Identify which cell holds the provided text, then report its (x, y) central coordinate. 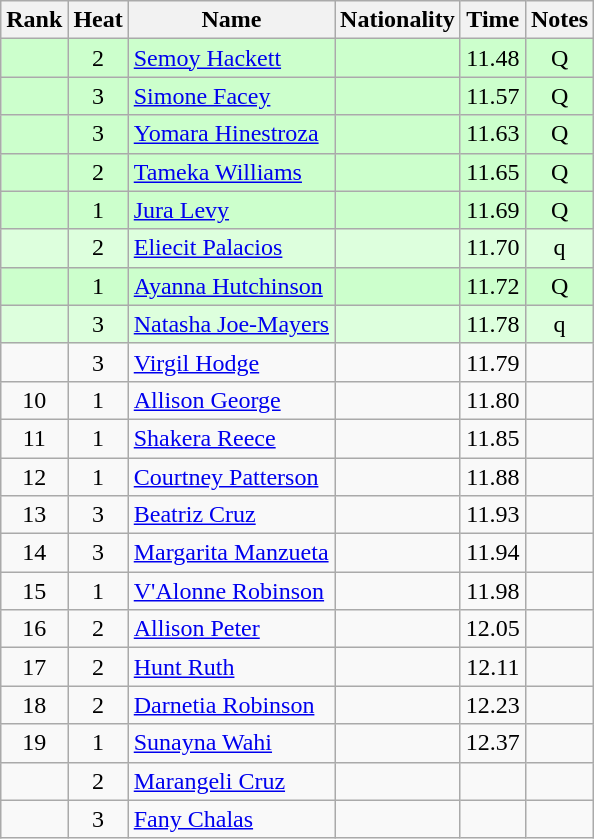
Ayanna Hutchinson (231, 286)
V'Alonne Robinson (231, 591)
11.88 (492, 477)
19 (34, 743)
10 (34, 400)
11.98 (492, 591)
Rank (34, 20)
Allison Peter (231, 629)
Heat (98, 20)
Courtney Patterson (231, 477)
11.93 (492, 515)
Simone Facey (231, 96)
Virgil Hodge (231, 362)
Eliecit Palacios (231, 248)
17 (34, 667)
11.78 (492, 324)
11.94 (492, 553)
Semoy Hackett (231, 58)
Yomara Hinestroza (231, 134)
Time (492, 20)
Tameka Williams (231, 172)
Fany Chalas (231, 819)
Darnetia Robinson (231, 705)
Allison George (231, 400)
Shakera Reece (231, 438)
11 (34, 438)
13 (34, 515)
Nationality (398, 20)
14 (34, 553)
11.85 (492, 438)
11.69 (492, 210)
11.72 (492, 286)
12.23 (492, 705)
16 (34, 629)
Beatriz Cruz (231, 515)
11.65 (492, 172)
15 (34, 591)
11.79 (492, 362)
Name (231, 20)
18 (34, 705)
Natasha Joe-Mayers (231, 324)
Sunayna Wahi (231, 743)
11.80 (492, 400)
Jura Levy (231, 210)
Margarita Manzueta (231, 553)
12 (34, 477)
11.57 (492, 96)
11.48 (492, 58)
11.63 (492, 134)
12.11 (492, 667)
12.05 (492, 629)
12.37 (492, 743)
Notes (559, 20)
11.70 (492, 248)
Marangeli Cruz (231, 781)
Hunt Ruth (231, 667)
